Identify which cell holds the provided text, then report its (X, Y) central coordinate. 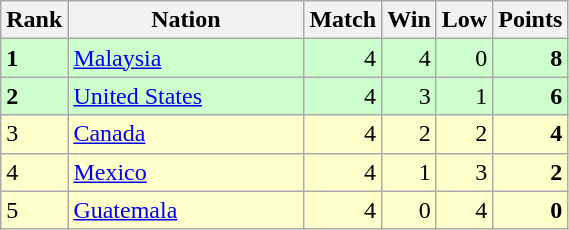
Mexico (186, 172)
Guatemala (186, 210)
Points (530, 20)
Match (343, 20)
Low (464, 20)
United States (186, 96)
6 (530, 96)
Nation (186, 20)
Win (410, 20)
Canada (186, 134)
Rank (34, 20)
8 (530, 58)
5 (34, 210)
Malaysia (186, 58)
